Return (x, y) of the center of cell containing provided text 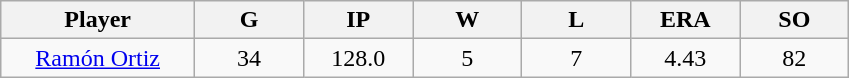
4.43 (686, 58)
5 (468, 58)
L (576, 20)
G (250, 20)
34 (250, 58)
Ramón Ortiz (98, 58)
SO (794, 20)
7 (576, 58)
Player (98, 20)
82 (794, 58)
128.0 (358, 58)
ERA (686, 20)
IP (358, 20)
W (468, 20)
